Identify which cell holds the provided text, then report its (X, Y) central coordinate. 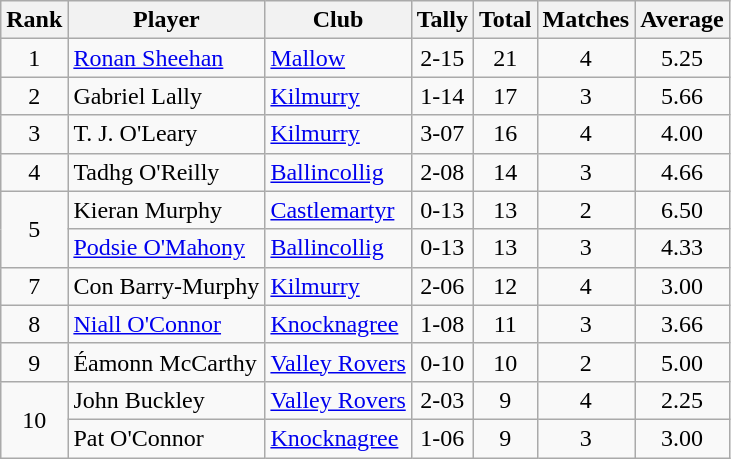
3.66 (682, 324)
Matches (586, 20)
Gabriel Lally (166, 96)
2-15 (442, 58)
John Buckley (166, 400)
T. J. O'Leary (166, 134)
11 (505, 324)
7 (34, 286)
1-06 (442, 438)
2-06 (442, 286)
21 (505, 58)
Tally (442, 20)
14 (505, 172)
5.66 (682, 96)
Éamonn McCarthy (166, 362)
Podsie O'Mahony (166, 248)
2.25 (682, 400)
0-10 (442, 362)
Niall O'Connor (166, 324)
Kieran Murphy (166, 210)
1-14 (442, 96)
6.50 (682, 210)
2-03 (442, 400)
Total (505, 20)
Ronan Sheehan (166, 58)
5 (34, 229)
Castlemartyr (338, 210)
16 (505, 134)
Tadhg O'Reilly (166, 172)
Rank (34, 20)
1-08 (442, 324)
12 (505, 286)
3-07 (442, 134)
8 (34, 324)
Average (682, 20)
4.66 (682, 172)
Pat O'Connor (166, 438)
Mallow (338, 58)
17 (505, 96)
Player (166, 20)
Club (338, 20)
5.25 (682, 58)
5.00 (682, 362)
4.00 (682, 134)
2-08 (442, 172)
1 (34, 58)
4.33 (682, 248)
Con Barry-Murphy (166, 286)
